Scan for the cell matching the given text and deliver its (x, y) coordinate at center. 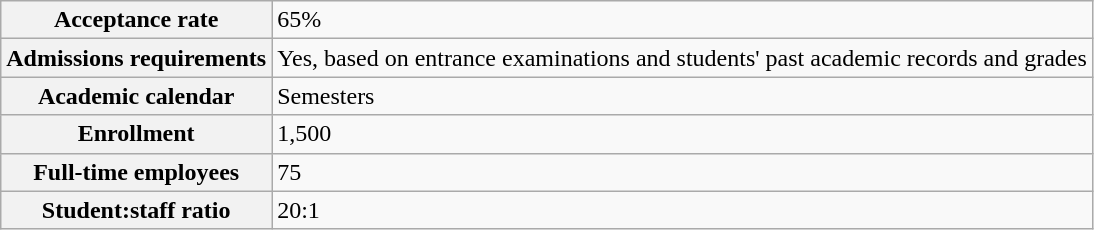
65% (682, 20)
Academic calendar (136, 96)
Enrollment (136, 134)
75 (682, 172)
Admissions requirements (136, 58)
Student:staff ratio (136, 210)
Yes, based on entrance examinations and students' past academic records and grades (682, 58)
Semesters (682, 96)
Acceptance rate (136, 20)
1,500 (682, 134)
Full-time employees (136, 172)
20:1 (682, 210)
